Pinpoint the cell where the given text exists, returning its [x, y] midpoint coordinate. 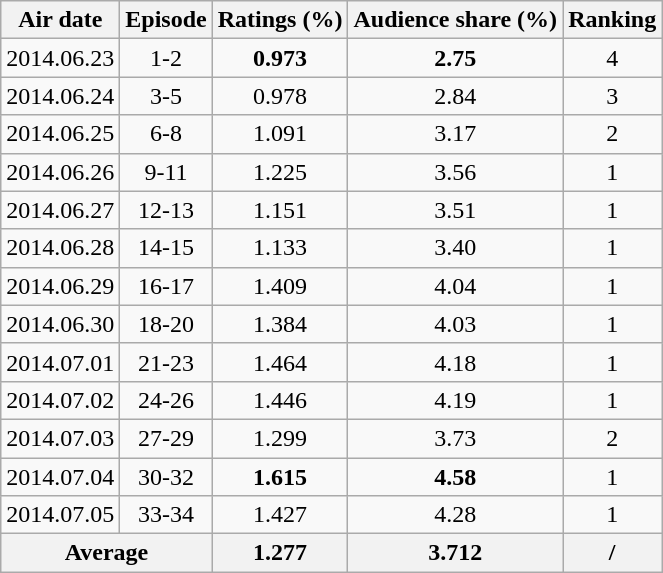
1.615 [280, 477]
14-15 [166, 248]
1.133 [280, 248]
18-20 [166, 324]
3.712 [456, 553]
1-2 [166, 58]
3.40 [456, 248]
21-23 [166, 362]
1.225 [280, 172]
1.091 [280, 134]
2014.06.23 [60, 58]
3.56 [456, 172]
1.299 [280, 438]
33-34 [166, 515]
1.277 [280, 553]
12-13 [166, 210]
9-11 [166, 172]
4.19 [456, 400]
4.04 [456, 286]
4.18 [456, 362]
2014.06.29 [60, 286]
4.03 [456, 324]
Average [107, 553]
24-26 [166, 400]
3.73 [456, 438]
2.75 [456, 58]
0.978 [280, 96]
2014.06.28 [60, 248]
2014.07.01 [60, 362]
16-17 [166, 286]
Ratings (%) [280, 20]
2.84 [456, 96]
2014.07.05 [60, 515]
4.28 [456, 515]
1.409 [280, 286]
1.151 [280, 210]
3.51 [456, 210]
3-5 [166, 96]
1.384 [280, 324]
Ranking [612, 20]
1.464 [280, 362]
/ [612, 553]
2014.07.02 [60, 400]
2014.06.24 [60, 96]
2014.06.27 [60, 210]
3.17 [456, 134]
2014.07.03 [60, 438]
Audience share (%) [456, 20]
0.973 [280, 58]
1.446 [280, 400]
2014.06.30 [60, 324]
Episode [166, 20]
1.427 [280, 515]
6-8 [166, 134]
30-32 [166, 477]
27-29 [166, 438]
2014.06.26 [60, 172]
4 [612, 58]
2014.07.04 [60, 477]
2014.06.25 [60, 134]
Air date [60, 20]
4.58 [456, 477]
3 [612, 96]
